From the cell containing the given text, extract its center point as (x, y) coordinate. 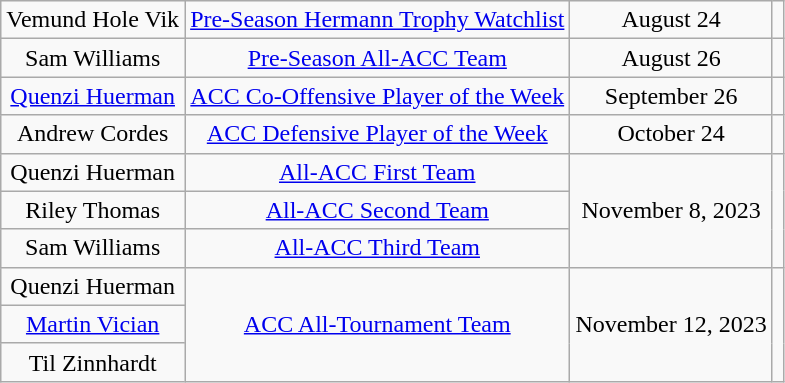
ACC Defensive Player of the Week (378, 134)
ACC All-Tournament Team (378, 324)
November 12, 2023 (671, 324)
Andrew Cordes (93, 134)
Vemund Hole Vik (93, 20)
November 8, 2023 (671, 210)
Pre-Season All-ACC Team (378, 58)
October 24 (671, 134)
ACC Co-Offensive Player of the Week (378, 96)
September 26 (671, 96)
Riley Thomas (93, 210)
All-ACC Third Team (378, 248)
August 24 (671, 20)
August 26 (671, 58)
Til Zinnhardt (93, 362)
Martin Vician (93, 324)
All-ACC First Team (378, 172)
All-ACC Second Team (378, 210)
Pre-Season Hermann Trophy Watchlist (378, 20)
